Detect which cell encompasses the target text, then output its (x, y) center coordinate. 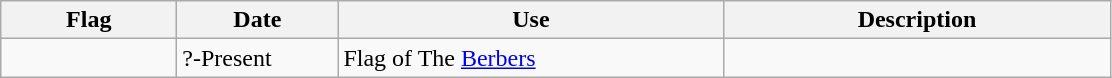
Description (917, 20)
?-Present (258, 58)
Flag of The Berbers (531, 58)
Use (531, 20)
Flag (89, 20)
Date (258, 20)
